Provide the [x, y] coordinate of the cell's center where the given text is located.  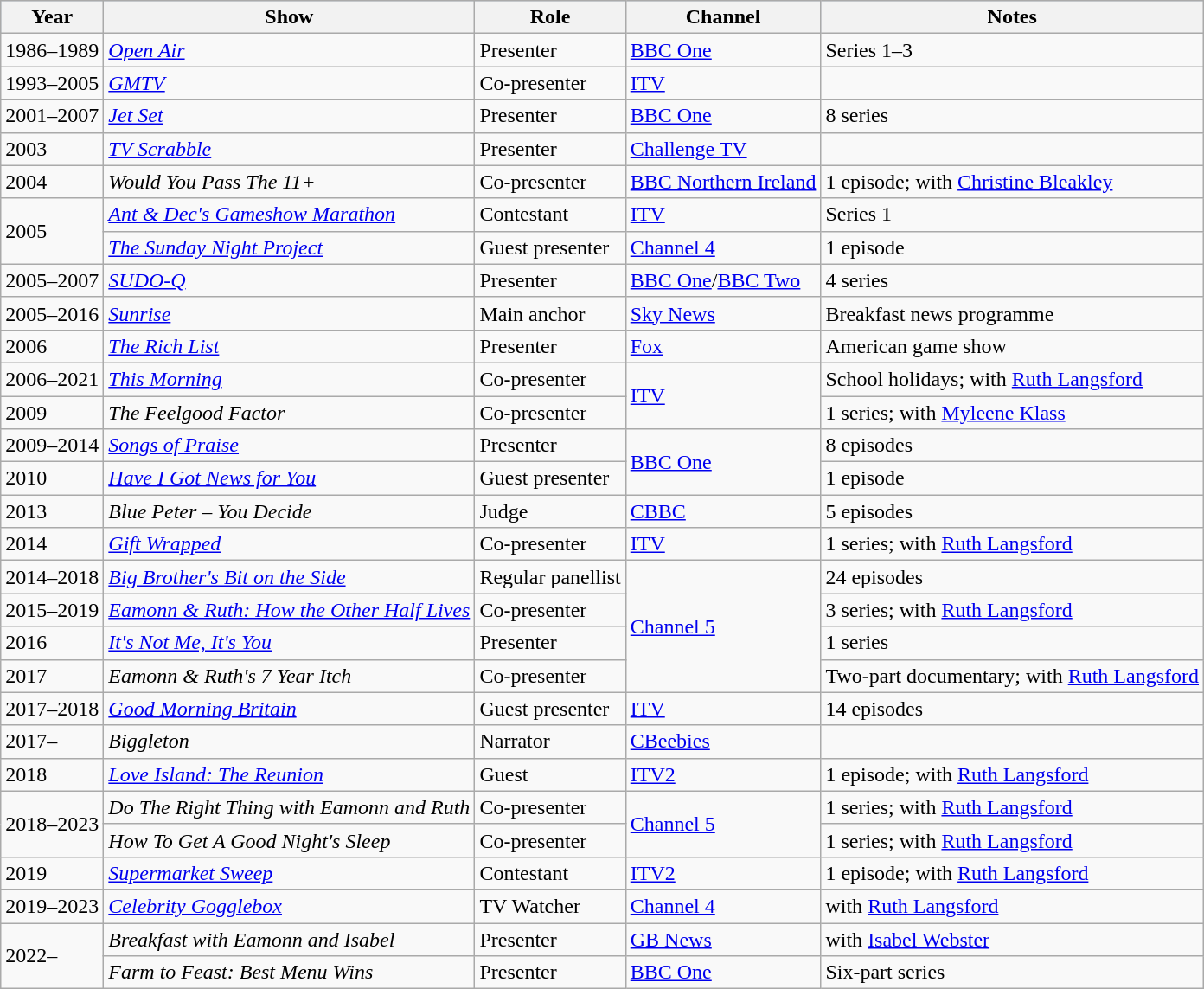
2005–2016 [52, 313]
How To Get A Good Night's Sleep [289, 840]
Judge [550, 511]
2017– [52, 742]
Farm to Feast: Best Menu Wins [289, 973]
Celebrity Gogglebox [289, 906]
Good Morning Britain [289, 709]
The Sunday Night Project [289, 247]
2017 [52, 676]
2013 [52, 511]
Sunrise [289, 313]
2009–2014 [52, 446]
Notes [1012, 17]
The Feelgood Factor [289, 413]
Ant & Dec's Gameshow Marathon [289, 215]
4 series [1012, 280]
Series 1–3 [1012, 50]
Biggleton [289, 742]
SUDO-Q [289, 280]
1 series; with Myleene Klass [1012, 413]
2009 [52, 413]
Role [550, 17]
2006–2021 [52, 379]
Jet Set [289, 116]
Fox [723, 346]
5 episodes [1012, 511]
Breakfast with Eamonn and Isabel [289, 939]
2003 [52, 149]
3 series; with Ruth Langsford [1012, 610]
2022– [52, 955]
Narrator [550, 742]
It's Not Me, It's You [289, 643]
Two-part documentary; with Ruth Langsford [1012, 676]
Six-part series [1012, 973]
2010 [52, 478]
Blue Peter – You Decide [289, 511]
2017–2018 [52, 709]
1 series [1012, 643]
Would You Pass The 11+ [289, 182]
2005–2007 [52, 280]
Gift Wrapped [289, 544]
Guest [550, 774]
Do The Right Thing with Eamonn and Ruth [289, 807]
Regular panellist [550, 577]
The Rich List [289, 346]
Series 1 [1012, 215]
Show [289, 17]
2014 [52, 544]
Year [52, 17]
CBeebies [723, 742]
2015–2019 [52, 610]
Eamonn & Ruth: How the Other Half Lives [289, 610]
Supermarket Sweep [289, 873]
1 episode; with Christine Bleakley [1012, 182]
14 episodes [1012, 709]
Eamonn & Ruth's 7 Year Itch [289, 676]
Songs of Praise [289, 446]
Open Air [289, 50]
1986–1989 [52, 50]
2019–2023 [52, 906]
Big Brother's Bit on the Side [289, 577]
CBBC [723, 511]
2018–2023 [52, 824]
2004 [52, 182]
Channel [723, 17]
Love Island: The Reunion [289, 774]
BBC Northern Ireland [723, 182]
2014–2018 [52, 577]
2016 [52, 643]
Main anchor [550, 313]
2019 [52, 873]
School holidays; with Ruth Langsford [1012, 379]
Have I Got News for You [289, 478]
1993–2005 [52, 83]
TV Scrabble [289, 149]
2001–2007 [52, 116]
This Morning [289, 379]
2006 [52, 346]
American game show [1012, 346]
with Isabel Webster [1012, 939]
2005 [52, 231]
with Ruth Langsford [1012, 906]
TV Watcher [550, 906]
2018 [52, 774]
GB News [723, 939]
GMTV [289, 83]
Sky News [723, 313]
Breakfast news programme [1012, 313]
BBC One/BBC Two [723, 280]
24 episodes [1012, 577]
Challenge TV [723, 149]
8 episodes [1012, 446]
8 series [1012, 116]
